Search for the cell housing the specified text and yield its (X, Y) center coordinate. 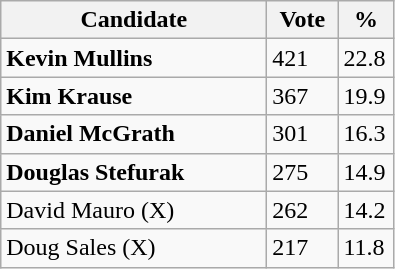
14.9 (366, 172)
275 (302, 172)
Candidate (134, 20)
217 (302, 248)
22.8 (366, 58)
Vote (302, 20)
% (366, 20)
Kim Krause (134, 96)
11.8 (366, 248)
David Mauro (X) (134, 210)
16.3 (366, 134)
Kevin Mullins (134, 58)
Daniel McGrath (134, 134)
367 (302, 96)
19.9 (366, 96)
Doug Sales (X) (134, 248)
262 (302, 210)
301 (302, 134)
Douglas Stefurak (134, 172)
14.2 (366, 210)
421 (302, 58)
